Capture the cell that displays the provided text and extract its [x, y] central coordinate. 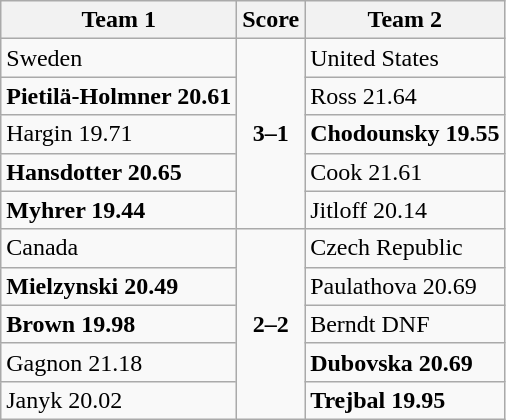
Hansdotter 20.65 [119, 172]
Dubovska 20.69 [405, 362]
Gagnon 21.18 [119, 362]
Team 2 [405, 20]
Myhrer 19.44 [119, 210]
Pietilä-Holmner 20.61 [119, 96]
Brown 19.98 [119, 324]
Paulathova 20.69 [405, 286]
Chodounsky 19.55 [405, 134]
Cook 21.61 [405, 172]
Score [271, 20]
Canada [119, 248]
United States [405, 58]
2–2 [271, 324]
Berndt DNF [405, 324]
Team 1 [119, 20]
Jitloff 20.14 [405, 210]
Hargin 19.71 [119, 134]
Mielzynski 20.49 [119, 286]
Janyk 20.02 [119, 400]
Czech Republic [405, 248]
Sweden [119, 58]
Trejbal 19.95 [405, 400]
3–1 [271, 134]
Ross 21.64 [405, 96]
